Identify which cell holds the provided text, then report its [X, Y] central coordinate. 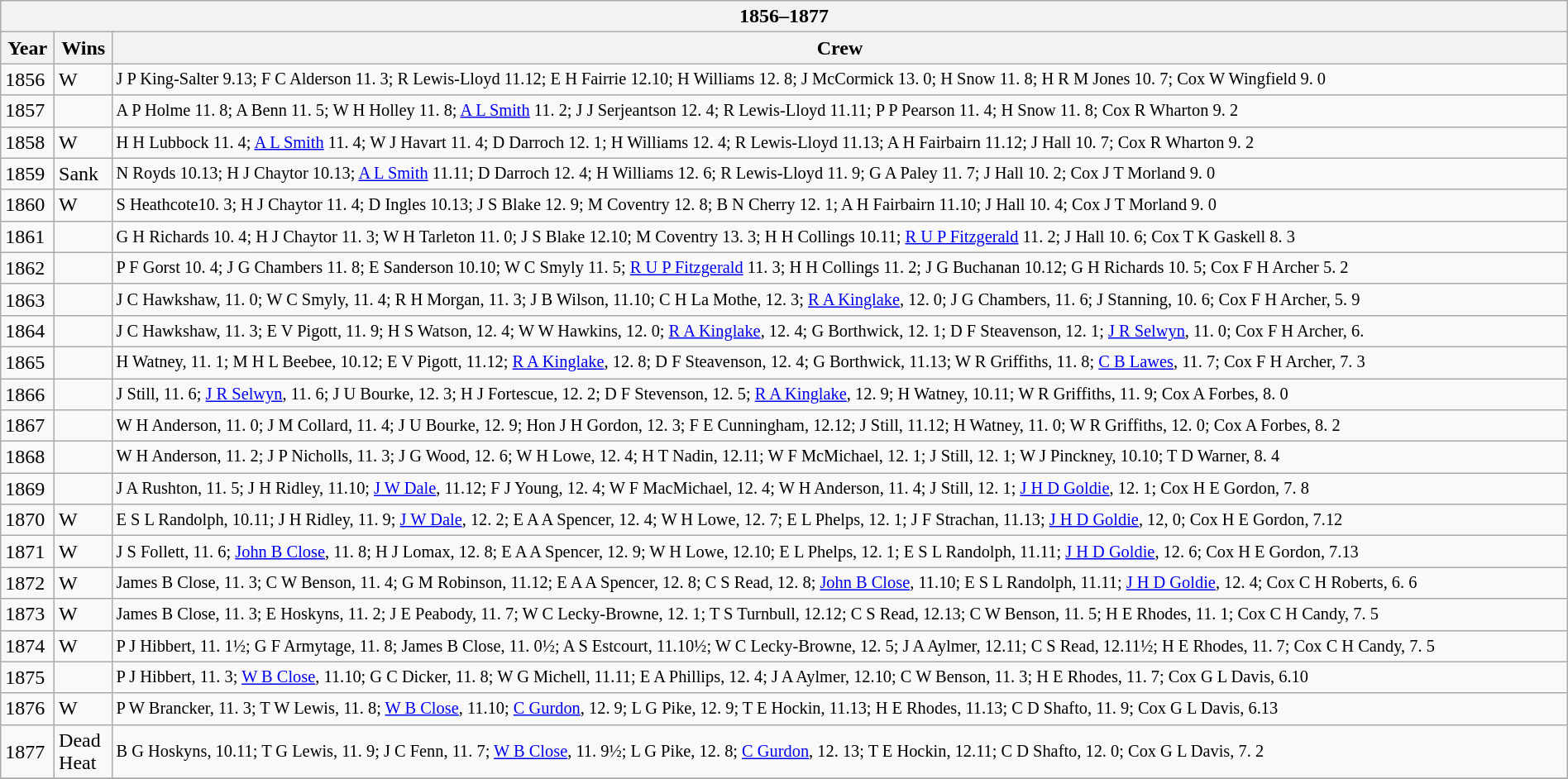
1862 [28, 268]
DeadHeat [84, 751]
1872 [28, 583]
1871 [28, 552]
1858 [28, 142]
1870 [28, 520]
Wins [84, 48]
1877 [28, 751]
Sank [84, 174]
1859 [28, 174]
1864 [28, 331]
Crew [840, 48]
1875 [28, 677]
1869 [28, 489]
1867 [28, 426]
1873 [28, 614]
1874 [28, 646]
1861 [28, 237]
1857 [28, 111]
1876 [28, 709]
1863 [28, 299]
1865 [28, 362]
1866 [28, 394]
1868 [28, 457]
Year [28, 48]
1856 [28, 79]
1856–1877 [784, 17]
1860 [28, 205]
